Extract the (x, y) coordinate from the center of the cell holding the provided text.  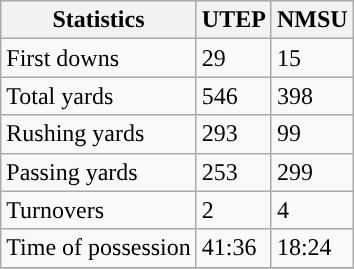
UTEP (234, 20)
29 (234, 58)
2 (234, 210)
15 (312, 58)
546 (234, 96)
398 (312, 96)
Turnovers (99, 210)
Passing yards (99, 172)
Total yards (99, 96)
First downs (99, 58)
41:36 (234, 248)
Rushing yards (99, 134)
Time of possession (99, 248)
99 (312, 134)
Statistics (99, 20)
18:24 (312, 248)
293 (234, 134)
253 (234, 172)
4 (312, 210)
299 (312, 172)
NMSU (312, 20)
